Provide the (x, y) coordinate of the cell's center where the given text is located.  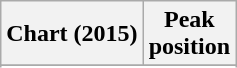
Chart (2015) (72, 34)
Peakposition (189, 34)
